Locate the cell with the specified text and output its [x, y] center coordinate. 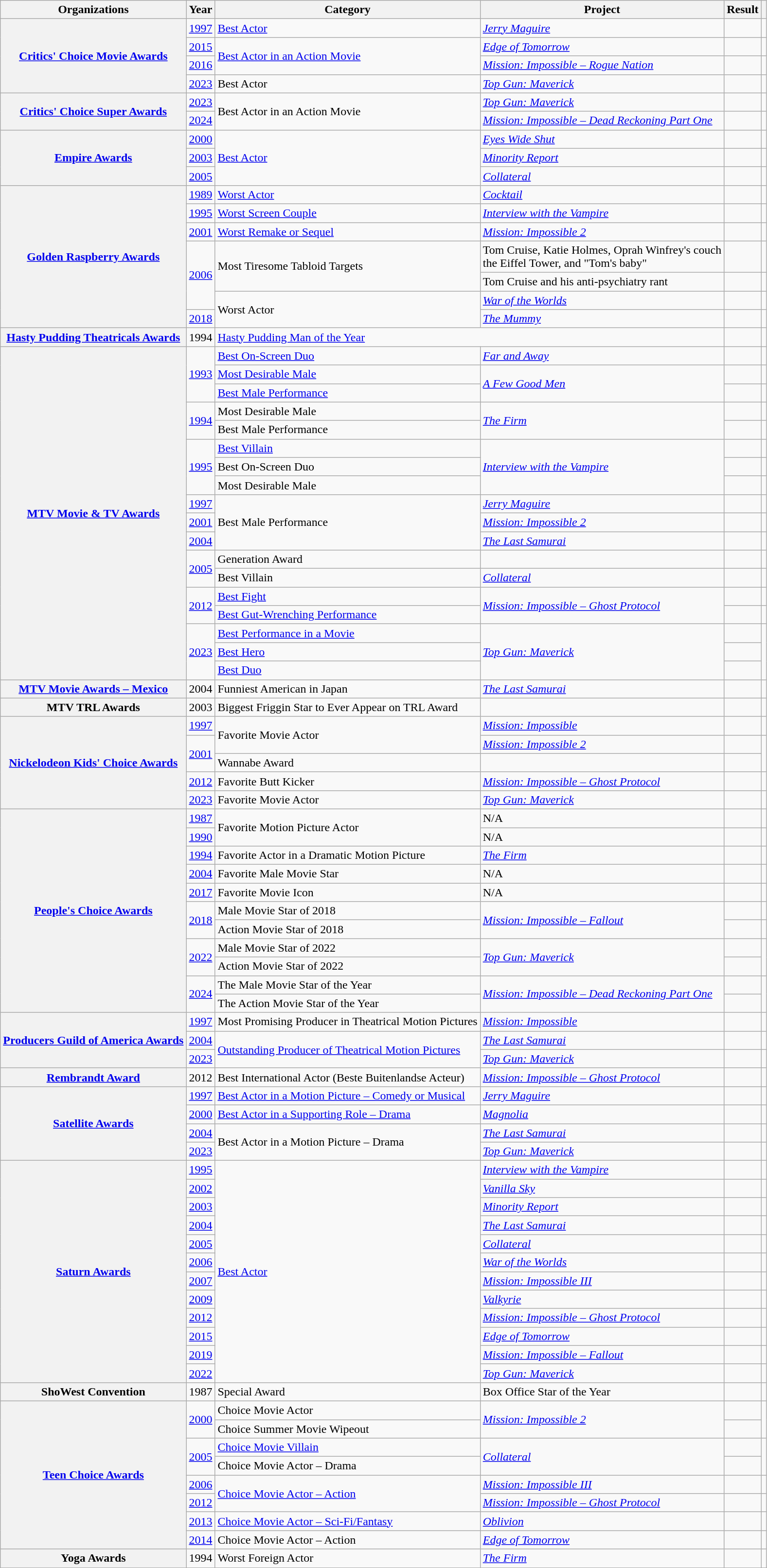
Project [602, 10]
Hasty Pudding Man of the Year [470, 337]
Magnolia [602, 1114]
Oblivion [602, 1521]
Nickelodeon Kids' Choice Awards [93, 763]
Mission: Impossible – Rogue Nation [602, 65]
Result [743, 10]
MTV Movie Awards – Mexico [93, 689]
Worst Remake or Sequel [347, 232]
Organizations [93, 10]
Golden Raspberry Awards [93, 257]
Critics' Choice Movie Awards [93, 56]
Worst Foreign Actor [347, 1558]
2007 [200, 1281]
Outstanding Producer of Theatrical Motion Pictures [347, 1049]
1990 [200, 836]
Favorite Butt Kicker [347, 781]
Best Duo [347, 670]
People's Choice Awards [93, 911]
Cocktail [602, 194]
Eyes Wide Shut [602, 139]
Favorite Motion Picture Actor [347, 827]
Action Movie Star of 2018 [347, 929]
Valkyrie [602, 1299]
2016 [200, 65]
2013 [200, 1521]
Year [200, 10]
Far and Away [602, 356]
Best Actor in a Supporting Role – Drama [347, 1114]
Best International Actor (Beste Buitenlandse Acteur) [347, 1077]
1989 [200, 194]
MTV TRL Awards [93, 707]
The Mummy [602, 319]
Satellite Awards [93, 1123]
Yoga Awards [93, 1558]
Favorite Movie Icon [347, 892]
Choice Summer Movie Wipeout [347, 1429]
The Male Movie Star of the Year [347, 985]
Favorite Male Movie Star [347, 874]
Choice Movie Actor – Drama [347, 1466]
A Few Good Men [602, 383]
Choice Movie Villain [347, 1447]
Male Movie Star of 2022 [347, 948]
Biggest Friggin Star to Ever Appear on TRL Award [347, 707]
Funniest American in Japan [347, 689]
Male Movie Star of 2018 [347, 911]
Choice Movie Actor [347, 1410]
2014 [200, 1540]
Most Promising Producer in Theatrical Motion Pictures [347, 1022]
Best Gut-Wrenching Performance [347, 615]
Critics' Choice Super Awards [93, 111]
The Action Movie Star of the Year [347, 1003]
Teen Choice Awards [93, 1475]
1993 [200, 374]
Choice Movie Actor – Sci-Fi/Fantasy [347, 1521]
Producers Guild of America Awards [93, 1040]
Generation Award [347, 559]
Rembrandt Award [93, 1077]
Best Actor in a Motion Picture – Drama [347, 1142]
Tom Cruise and his anti-psychiatry rant [602, 282]
2019 [200, 1355]
Worst Screen Couple [347, 213]
2002 [200, 1188]
Hasty Pudding Theatricals Awards [93, 337]
Special Award [347, 1392]
Saturn Awards [93, 1272]
Best Actor in a Motion Picture – Comedy or Musical [347, 1096]
Favorite Actor in a Dramatic Motion Picture [347, 855]
2017 [200, 892]
Wannabe Award [347, 763]
Category [347, 10]
Action Movie Star of 2022 [347, 966]
Best Fight [347, 596]
Best Hero [347, 652]
Most Tiresome Tabloid Targets [347, 266]
Box Office Star of the Year [602, 1392]
ShoWest Convention [93, 1392]
2009 [200, 1299]
Tom Cruise, Katie Holmes, Oprah Winfrey's couch the Eiffel Tower, and "Tom's baby" [602, 257]
MTV Movie & TV Awards [93, 513]
Best Performance in a Movie [347, 633]
Vanilla Sky [602, 1188]
Empire Awards [93, 157]
